Scan for the cell matching the given text and deliver its [x, y] coordinate at center. 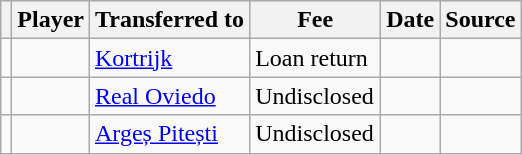
Source [480, 20]
Loan return [316, 58]
Kortrijk [170, 58]
Transferred to [170, 20]
Fee [316, 20]
Date [410, 20]
Argeș Pitești [170, 134]
Real Oviedo [170, 96]
Player [51, 20]
